Scan for the cell matching the given text and deliver its (x, y) coordinate at center. 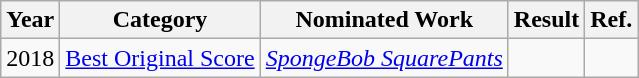
Nominated Work (384, 20)
Category (160, 20)
Best Original Score (160, 58)
SpongeBob SquarePants (384, 58)
2018 (30, 58)
Ref. (612, 20)
Year (30, 20)
Result (546, 20)
